Scan for the cell matching the given text and deliver its [x, y] coordinate at center. 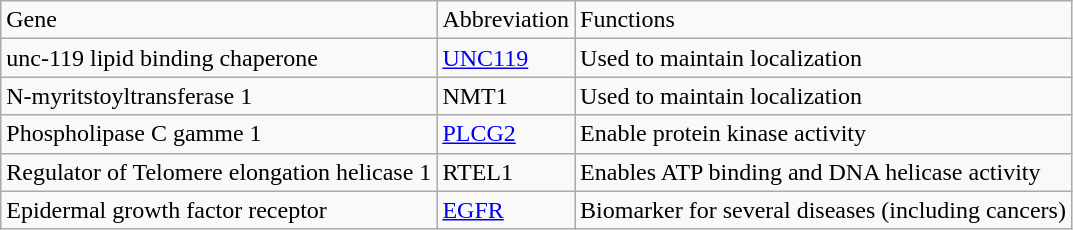
Regulator of Telomere elongation helicase 1 [219, 172]
unc-119 lipid binding chaperone [219, 58]
PLCG2 [506, 134]
NMT1 [506, 96]
Enable protein kinase activity [824, 134]
UNC119 [506, 58]
Biomarker for several diseases (including cancers) [824, 210]
Epidermal growth factor receptor [219, 210]
Functions [824, 20]
Phospholipase C gamme 1 [219, 134]
Gene [219, 20]
Abbreviation [506, 20]
RTEL1 [506, 172]
Enables ATP binding and DNA helicase activity [824, 172]
N-myritstoyltransferase 1 [219, 96]
EGFR [506, 210]
